Return the (X, Y) coordinate for the center point of the cell that contains the specified text.  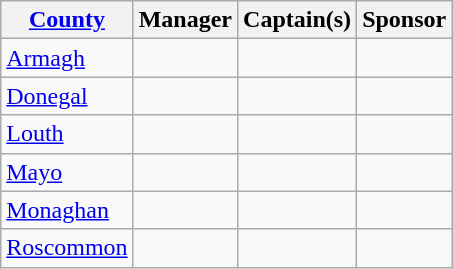
Monaghan (67, 210)
County (67, 20)
Mayo (67, 172)
Roscommon (67, 248)
Captain(s) (298, 20)
Manager (185, 20)
Sponsor (404, 20)
Armagh (67, 58)
Donegal (67, 96)
Louth (67, 134)
